Return (X, Y) of the center of cell containing provided text 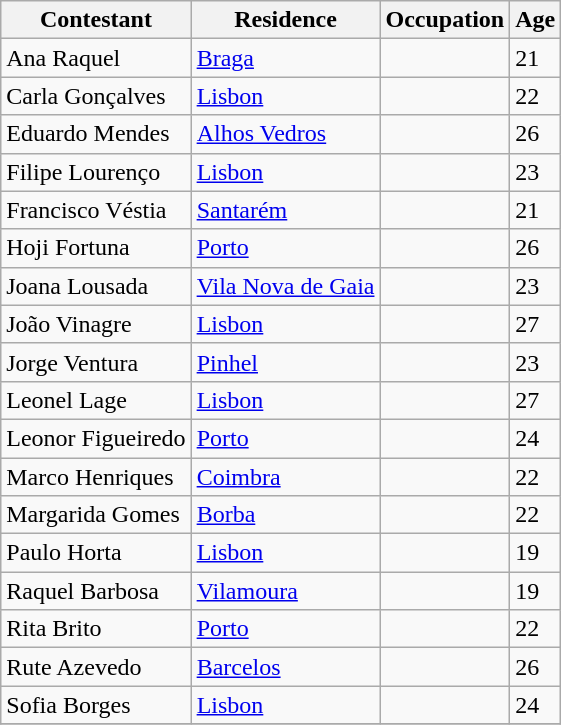
Rita Brito (96, 629)
Eduardo Mendes (96, 134)
João Vinagre (96, 324)
Jorge Ventura (96, 362)
Coimbra (286, 477)
Carla Gonçalves (96, 96)
Margarida Gomes (96, 515)
Santarém (286, 210)
Marco Henriques (96, 477)
Occupation (445, 20)
Braga (286, 58)
Hoji Fortuna (96, 248)
Ana Raquel (96, 58)
Borba (286, 515)
Paulo Horta (96, 553)
Filipe Lourenço (96, 172)
Raquel Barbosa (96, 591)
Contestant (96, 20)
Residence (286, 20)
Barcelos (286, 667)
Leonor Figueiredo (96, 438)
Age (536, 20)
Vila Nova de Gaia (286, 286)
Pinhel (286, 362)
Rute Azevedo (96, 667)
Alhos Vedros (286, 134)
Francisco Véstia (96, 210)
Sofia Borges (96, 705)
Vilamoura (286, 591)
Leonel Lage (96, 400)
Joana Lousada (96, 286)
